Pinpoint the cell where the given text exists, returning its [x, y] midpoint coordinate. 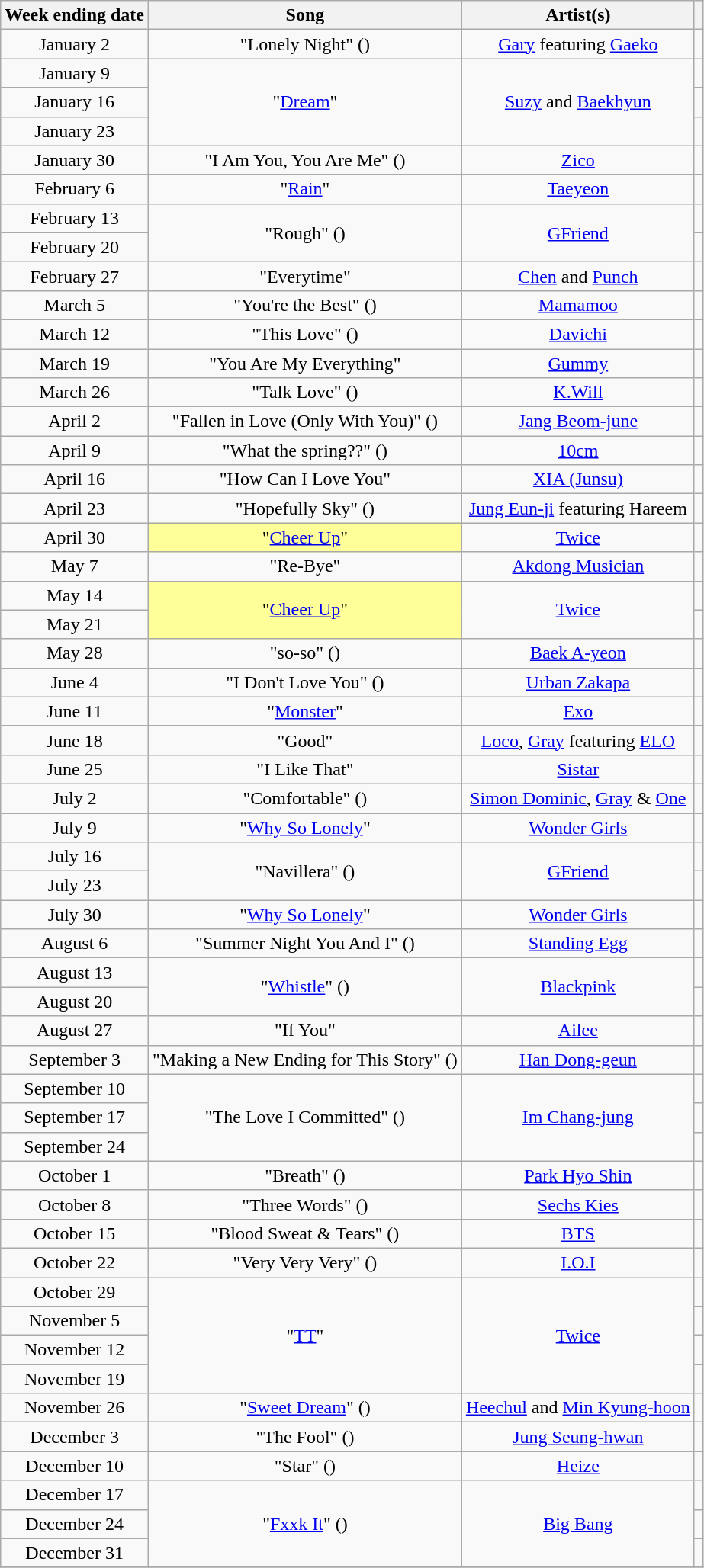
"Rain" [305, 189]
February 6 [75, 189]
"Whistle" () [305, 987]
Big Bang [578, 1524]
"Fxxk It" () [305, 1524]
"I Am You, You Are Me" () [305, 160]
May 28 [75, 653]
Heize [578, 1466]
"so-so" () [305, 653]
January 23 [75, 131]
"I Don't Love You" () [305, 682]
November 5 [75, 1321]
February 13 [75, 218]
"I Like That" [305, 769]
"You Are My Everything" [305, 364]
January 2 [75, 44]
April 16 [75, 479]
K.Will [578, 393]
I.O.I [578, 1262]
Jung Seung-hwan [578, 1437]
"You're the Best" () [305, 305]
June 11 [75, 711]
Taeyeon [578, 189]
"How Can I Love You" [305, 479]
Sechs Kies [578, 1204]
July 23 [75, 886]
Exo [578, 711]
"The Fool" () [305, 1437]
November 26 [75, 1408]
May 21 [75, 624]
Week ending date [75, 15]
"Good" [305, 740]
Gary featuring Gaeko [578, 44]
Jung Eun-ji featuring Hareem [578, 508]
"Rough" () [305, 232]
December 31 [75, 1553]
June 18 [75, 740]
"Lonely Night" () [305, 44]
September 10 [75, 1089]
BTS [578, 1233]
Park Hyo Shin [578, 1175]
Loco, Gray featuring ELO [578, 740]
"TT" [305, 1336]
March 26 [75, 393]
"Very Very Very" () [305, 1262]
Ailee [578, 1031]
July 2 [75, 798]
April 2 [75, 422]
"What the spring??" () [305, 451]
May 7 [75, 566]
Han Dong-geun [578, 1060]
March 5 [75, 305]
"Comfortable" () [305, 798]
March 12 [75, 334]
Simon Dominic, Gray & One [578, 798]
XIA (Junsu) [578, 479]
Sistar [578, 769]
April 30 [75, 537]
January 9 [75, 73]
September 24 [75, 1146]
December 17 [75, 1495]
Urban Zakapa [578, 682]
"Hopefully Sky" () [305, 508]
"Blood Sweat & Tears" () [305, 1233]
January 30 [75, 160]
September 3 [75, 1060]
May 14 [75, 595]
October 15 [75, 1233]
August 13 [75, 973]
August 6 [75, 944]
Artist(s) [578, 15]
February 27 [75, 276]
Baek A-yeon [578, 653]
"Star" () [305, 1466]
Blackpink [578, 987]
Mamamoo [578, 305]
"Talk Love" () [305, 393]
Standing Egg [578, 944]
January 16 [75, 102]
"Making a New Ending for This Story" () [305, 1060]
July 9 [75, 827]
Heechul and Min Kyung-hoon [578, 1408]
February 20 [75, 247]
"Re-Bye" [305, 566]
Zico [578, 160]
Jang Beom-june [578, 422]
"Navillera" () [305, 871]
December 3 [75, 1437]
"Fallen in Love (Only With You)" () [305, 422]
"Dream" [305, 102]
"If You" [305, 1031]
Davichi [578, 334]
October 22 [75, 1262]
April 9 [75, 451]
June 25 [75, 769]
"The Love I Committed" () [305, 1117]
"Monster" [305, 711]
Im Chang-jung [578, 1117]
September 17 [75, 1117]
Suzy and Baekhyun [578, 102]
October 8 [75, 1204]
August 20 [75, 1002]
July 30 [75, 915]
December 24 [75, 1524]
"Summer Night You And I" () [305, 944]
October 29 [75, 1292]
July 16 [75, 857]
Gummy [578, 364]
"Sweet Dream" () [305, 1408]
October 1 [75, 1175]
November 19 [75, 1379]
Chen and Punch [578, 276]
April 23 [75, 508]
Song [305, 15]
December 10 [75, 1466]
"Everytime" [305, 276]
"Three Words" () [305, 1204]
10cm [578, 451]
March 19 [75, 364]
"Breath" () [305, 1175]
Akdong Musician [578, 566]
November 12 [75, 1350]
June 4 [75, 682]
August 27 [75, 1031]
"This Love" () [305, 334]
